Search for the cell housing the specified text and yield its [x, y] center coordinate. 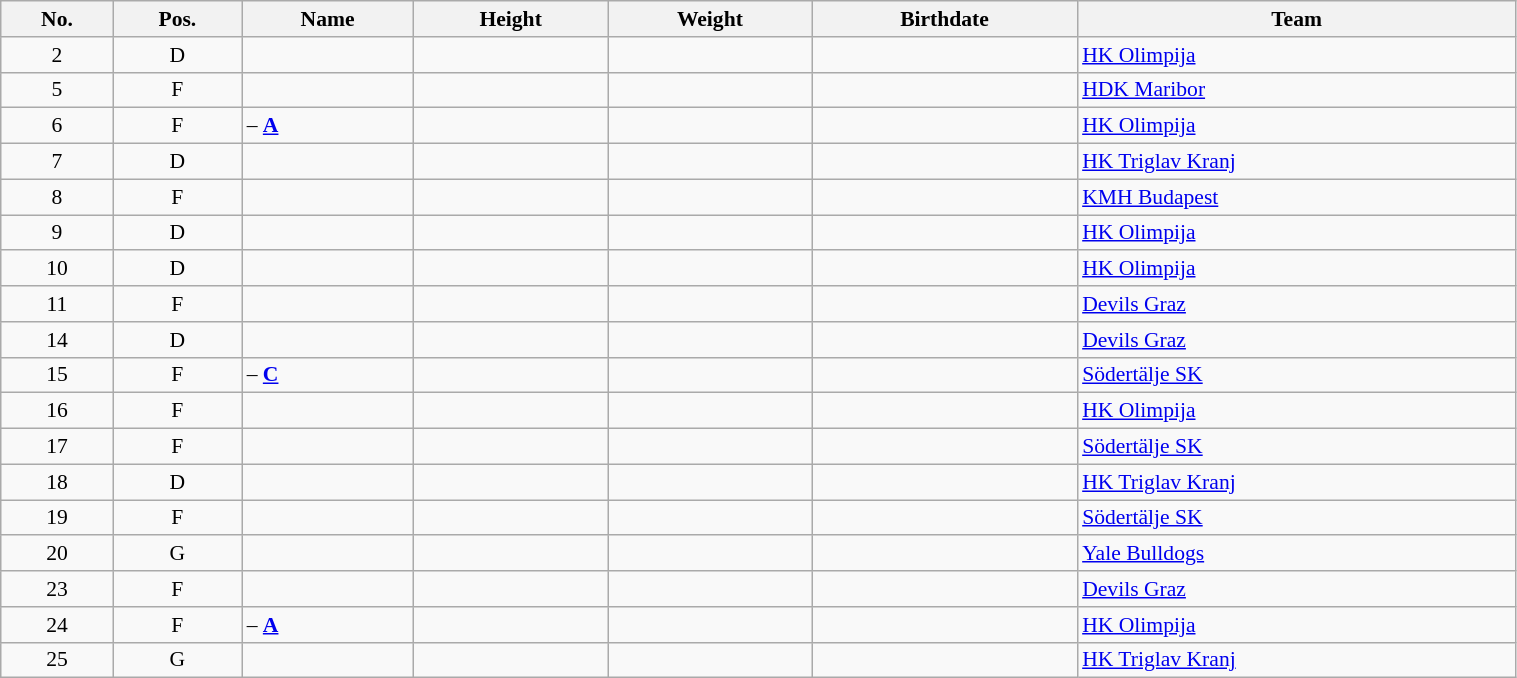
Weight [710, 19]
14 [57, 340]
20 [57, 554]
KMH Budapest [1296, 197]
15 [57, 375]
Yale Bulldogs [1296, 554]
8 [57, 197]
5 [57, 90]
9 [57, 233]
6 [57, 126]
– C [328, 375]
No. [57, 19]
24 [57, 625]
10 [57, 269]
17 [57, 447]
Height [510, 19]
2 [57, 55]
18 [57, 482]
16 [57, 411]
11 [57, 304]
7 [57, 162]
19 [57, 518]
Name [328, 19]
23 [57, 589]
Team [1296, 19]
Birthdate [944, 19]
25 [57, 660]
Pos. [177, 19]
HDK Maribor [1296, 90]
